Pinpoint the cell where the given text exists, returning its (X, Y) midpoint coordinate. 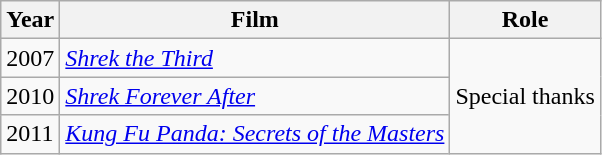
Role (525, 20)
Special thanks (525, 96)
2007 (30, 58)
2011 (30, 134)
Year (30, 20)
Shrek the Third (255, 58)
Film (255, 20)
Shrek Forever After (255, 96)
2010 (30, 96)
Kung Fu Panda: Secrets of the Masters (255, 134)
